Scan for the cell matching the given text and deliver its [X, Y] coordinate at center. 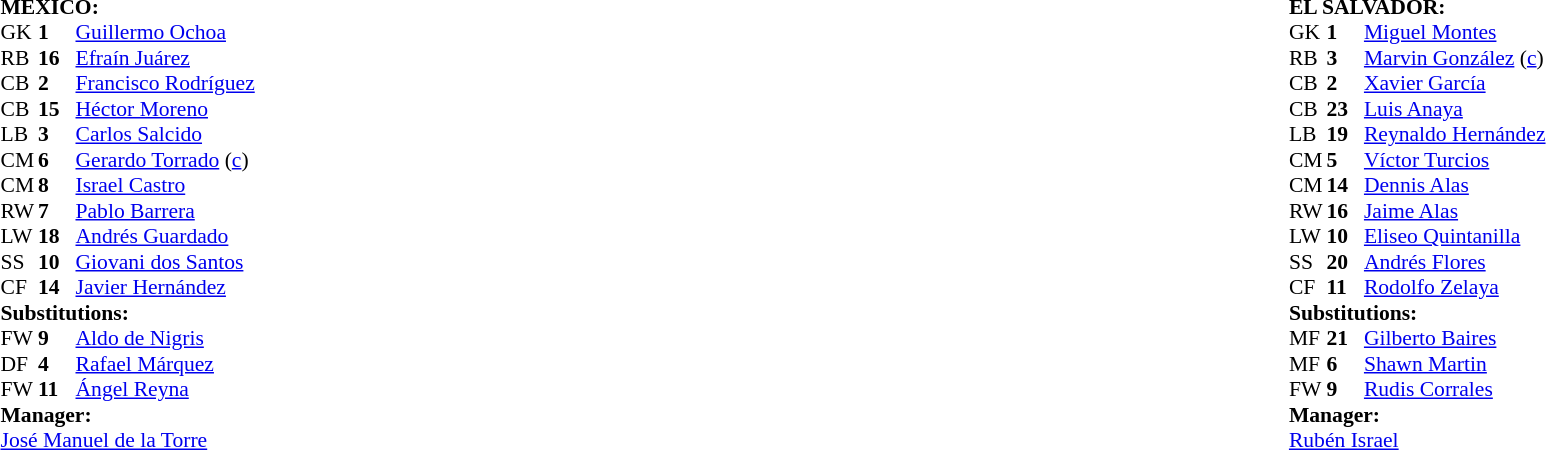
Xavier García [1455, 83]
18 [57, 237]
4 [57, 364]
19 [1345, 135]
Andrés Guardado [166, 237]
Andrés Flores [1455, 262]
Jaime Alas [1455, 211]
Ángel Reyna [166, 389]
23 [1345, 109]
5 [1345, 160]
Rudis Corrales [1455, 389]
Israel Castro [166, 185]
Gerardo Torrado (c) [166, 160]
Eliseo Quintanilla [1455, 237]
Rafael Márquez [166, 364]
Francisco Rodríguez [166, 83]
Giovani dos Santos [166, 262]
Dennis Alas [1455, 185]
Aldo de Nigris [166, 339]
Javier Hernández [166, 287]
Shawn Martin [1455, 364]
8 [57, 185]
Pablo Barrera [166, 211]
Rodolfo Zelaya [1455, 287]
Efraín Juárez [166, 58]
Luis Anaya [1455, 109]
Marvin González (c) [1455, 58]
Miguel Montes [1455, 33]
Guillermo Ochoa [166, 33]
Víctor Turcios [1455, 160]
21 [1345, 339]
7 [57, 211]
Carlos Salcido [166, 135]
DF [19, 364]
Héctor Moreno [166, 109]
Reynaldo Hernández [1455, 135]
15 [57, 109]
Gilberto Baires [1455, 339]
20 [1345, 262]
